Output the (x, y) coordinate of the center of the cell containing the given text.  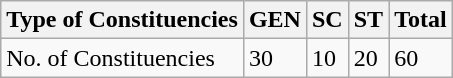
GEN (274, 20)
30 (274, 58)
Total (421, 20)
Type of Constituencies (122, 20)
No. of Constituencies (122, 58)
60 (421, 58)
20 (368, 58)
10 (327, 58)
ST (368, 20)
SC (327, 20)
